Return the (x, y) coordinate for the center point of the cell that contains the specified text.  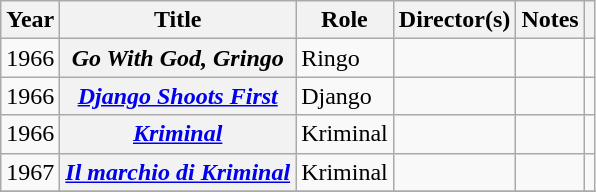
Title (178, 20)
Django Shoots First (178, 96)
Director(s) (454, 20)
Notes (550, 20)
Il marchio di Kriminal (178, 172)
1967 (30, 172)
Role (345, 20)
Ringo (345, 58)
Go With God, Gringo (178, 58)
Django (345, 96)
Year (30, 20)
